Return [X, Y] of the center of cell containing provided text 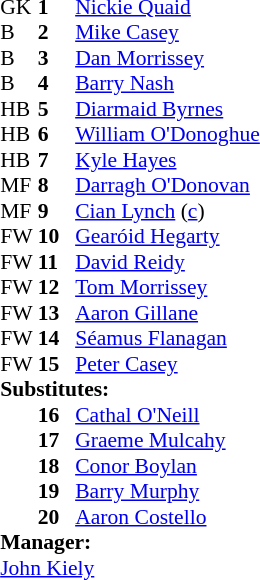
Mike Casey [168, 33]
Cian Lynch (c) [168, 211]
Gearóid Hegarty [168, 237]
Aaron Costello [168, 517]
David Reidy [168, 262]
Barry Murphy [168, 491]
Barry Nash [168, 83]
3 [57, 58]
7 [57, 160]
13 [57, 313]
Aaron Gillane [168, 313]
9 [57, 211]
Tom Morrissey [168, 287]
19 [57, 491]
Substitutes: [130, 389]
14 [57, 339]
Conor Boylan [168, 466]
18 [57, 466]
8 [57, 185]
Cathal O'Neill [168, 415]
6 [57, 135]
Séamus Flanagan [168, 339]
Diarmaid Byrnes [168, 109]
15 [57, 364]
2 [57, 33]
17 [57, 441]
11 [57, 262]
12 [57, 287]
5 [57, 109]
Graeme Mulcahy [168, 441]
Peter Casey [168, 364]
Darragh O'Donovan [168, 185]
William O'Donoghue [168, 135]
Kyle Hayes [168, 160]
4 [57, 83]
16 [57, 415]
Dan Morrissey [168, 58]
20 [57, 517]
10 [57, 237]
Manager: [130, 543]
